Return the (X, Y) coordinate for the center point of the cell that contains the specified text.  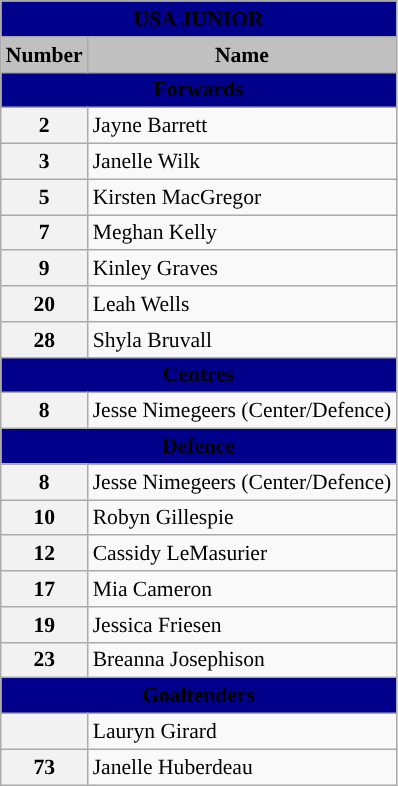
Kinley Graves (242, 269)
19 (44, 625)
12 (44, 554)
Name (242, 55)
Jayne Barrett (242, 126)
Centres (198, 375)
Cassidy LeMasurier (242, 554)
Goaltenders (198, 696)
Lauryn Girard (242, 732)
Shyla Bruvall (242, 340)
2 (44, 126)
17 (44, 589)
Defence (198, 447)
23 (44, 660)
9 (44, 269)
Mia Cameron (242, 589)
Jessica Friesen (242, 625)
20 (44, 304)
7 (44, 233)
Leah Wells (242, 304)
Forwards (198, 90)
Janelle Huberdeau (242, 767)
10 (44, 518)
Janelle Wilk (242, 162)
USA JUNIOR (198, 19)
Robyn Gillespie (242, 518)
28 (44, 340)
5 (44, 197)
Number (44, 55)
73 (44, 767)
Meghan Kelly (242, 233)
3 (44, 162)
Breanna Josephison (242, 660)
Kirsten MacGregor (242, 197)
